Search for the cell housing the specified text and yield its (x, y) center coordinate. 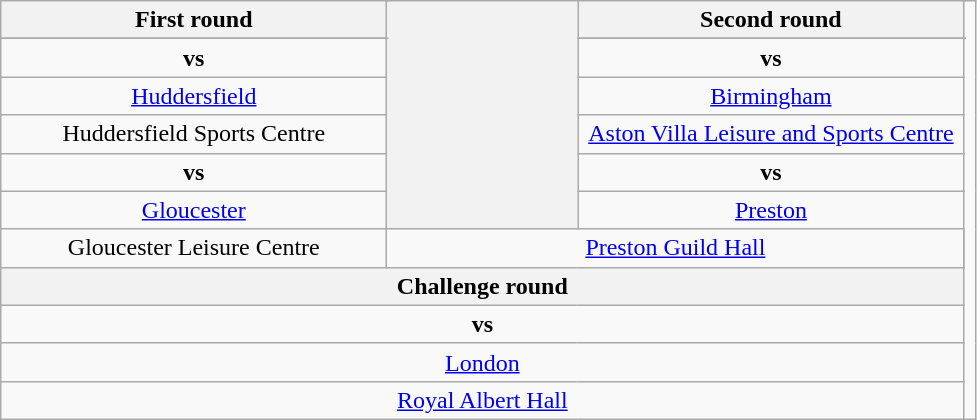
Preston Guild Hall (676, 248)
Gloucester (194, 210)
Challenge round (482, 286)
London (482, 362)
Aston Villa Leisure and Sports Centre (771, 134)
Huddersfield Sports Centre (194, 134)
Royal Albert Hall (482, 400)
Birmingham (771, 96)
Huddersfield (194, 96)
Preston (771, 210)
Gloucester Leisure Centre (194, 248)
First round (194, 20)
Second round (771, 20)
